Scan for the cell matching the given text and deliver its (x, y) coordinate at center. 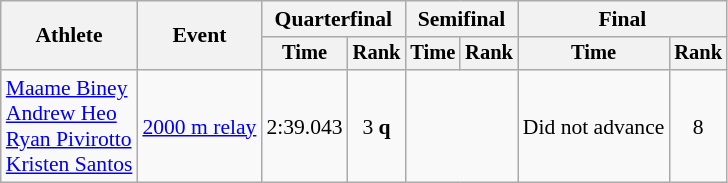
2000 m relay (199, 126)
Did not advance (594, 126)
Quarterfinal (333, 19)
Semifinal (461, 19)
8 (698, 126)
Athlete (70, 36)
3 q (377, 126)
Event (199, 36)
Maame BineyAndrew HeoRyan PivirottoKristen Santos (70, 126)
2:39.043 (304, 126)
Final (622, 19)
